Capture the cell that displays the provided text and extract its (X, Y) central coordinate. 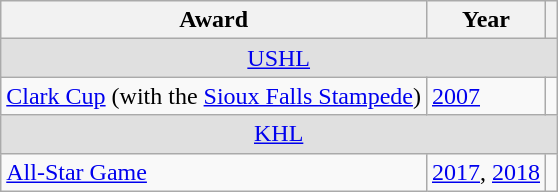
Clark Cup (with the Sioux Falls Stampede) (214, 96)
All-Star Game (214, 172)
2017, 2018 (486, 172)
Award (214, 20)
KHL (279, 134)
2007 (486, 96)
USHL (279, 58)
Year (486, 20)
